Return (x, y) of the center of cell containing provided text 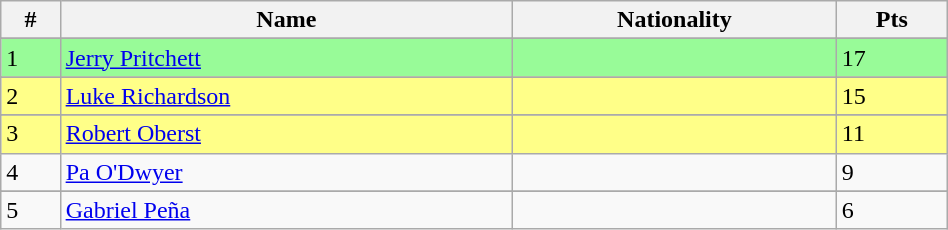
3 (30, 134)
6 (892, 210)
17 (892, 58)
1 (30, 58)
Name (286, 20)
2 (30, 96)
# (30, 20)
5 (30, 210)
9 (892, 172)
Pa O'Dwyer (286, 172)
Jerry Pritchett (286, 58)
Pts (892, 20)
4 (30, 172)
Gabriel Peña (286, 210)
Nationality (675, 20)
11 (892, 134)
Luke Richardson (286, 96)
Robert Oberst (286, 134)
15 (892, 96)
